Output the (X, Y) coordinate of the center of the cell containing the given text.  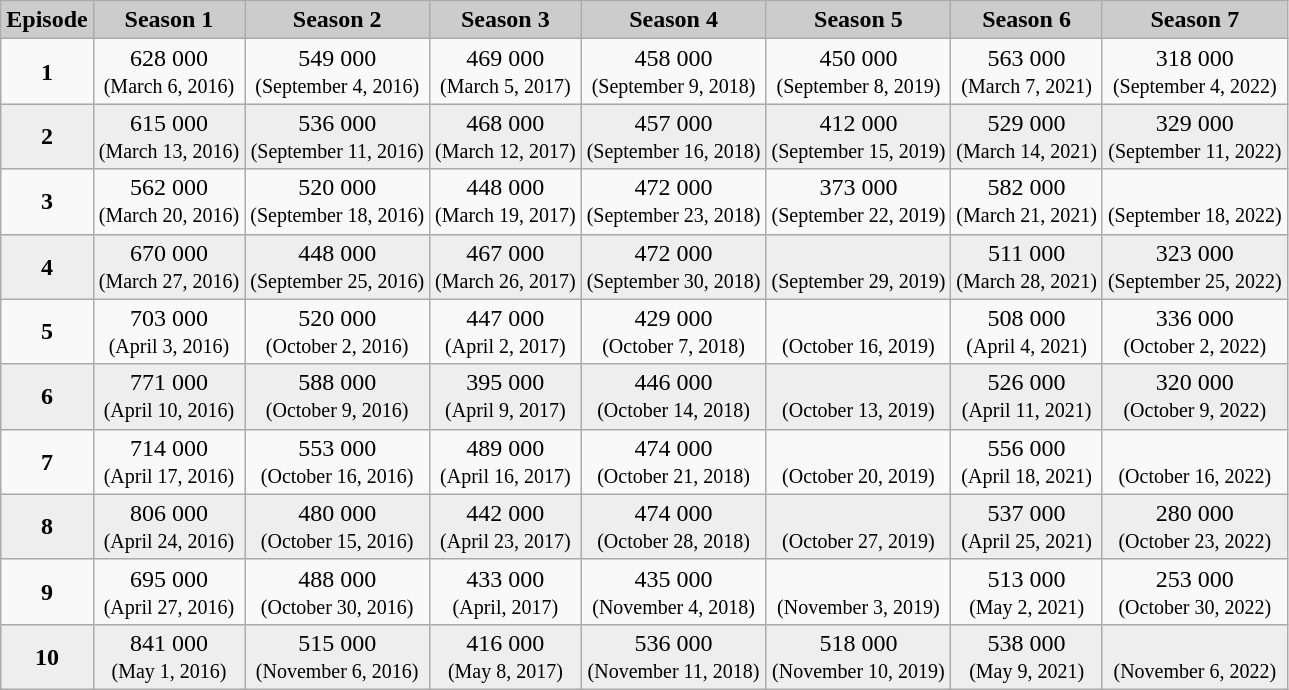
336 000(October 2, 2022) (1194, 332)
537 000 (April 25, 2021) (1027, 526)
318 000(September 4, 2022) (1194, 72)
448 000 (September 25, 2016) (338, 266)
450 000 (September 8, 2019) (858, 72)
Season 2 (338, 20)
373 000 (September 22, 2019) (858, 202)
563 000(March 7, 2021) (1027, 72)
472 000 (September 23, 2018) (674, 202)
841 000 (May 1, 2016) (169, 656)
508 000(April 4, 2021) (1027, 332)
446 000 (October 14, 2018) (674, 396)
(October 13, 2019) (858, 396)
Season 7 (1194, 20)
448 000 (March 19, 2017) (506, 202)
329 000(September 11, 2022) (1194, 136)
806 000 (April 24, 2016) (169, 526)
(October 16, 2022) (1194, 462)
3 (47, 202)
480 000 (October 15, 2016) (338, 526)
395 000 (April 9, 2017) (506, 396)
513 000(May 2, 2021) (1027, 592)
526 000(April 11, 2021) (1027, 396)
529 000 (March 14, 2021) (1027, 136)
Season 3 (506, 20)
515 000 (November 6, 2016) (338, 656)
447 000 (April 2, 2017) (506, 332)
714 000 (April 17, 2016) (169, 462)
588 000 (October 9, 2016) (338, 396)
489 000 (April 16, 2017) (506, 462)
582 000 (March 21, 2021) (1027, 202)
10 (47, 656)
442 000 (April 23, 2017) (506, 526)
703 000 (April 3, 2016) (169, 332)
556 000 (April 18, 2021) (1027, 462)
457 000 (September 16, 2018) (674, 136)
280 000(October 23, 2022) (1194, 526)
7 (47, 462)
511 000(March 28, 2021) (1027, 266)
6 (47, 396)
520 000 (September 18, 2016) (338, 202)
562 000 (March 20, 2016) (169, 202)
670 000 (March 27, 2016) (169, 266)
9 (47, 592)
472 000 (September 30, 2018) (674, 266)
Season 5 (858, 20)
(November 6, 2022) (1194, 656)
(October 20, 2019) (858, 462)
549 000 (September 4, 2016) (338, 72)
553 000 (October 16, 2016) (338, 462)
(October 16, 2019) (858, 332)
Episode (47, 20)
628 000 (March 6, 2016) (169, 72)
458 000 (September 9, 2018) (674, 72)
474 000 (October 28, 2018) (674, 526)
615 000 (March 13, 2016) (169, 136)
412 000 (September 15, 2019) (858, 136)
(September 29, 2019) (858, 266)
2 (47, 136)
469 000 (March 5, 2017) (506, 72)
536 000 (November 11, 2018) (674, 656)
520 000 (October 2, 2016) (338, 332)
1 (47, 72)
323 000(September 25, 2022) (1194, 266)
488 000 (October 30, 2016) (338, 592)
4 (47, 266)
Season 4 (674, 20)
429 000 (October 7, 2018) (674, 332)
467 000 (March 26, 2017) (506, 266)
695 000 (April 27, 2016) (169, 592)
416 000 (May 8, 2017) (506, 656)
(September 18, 2022) (1194, 202)
(November 3, 2019) (858, 592)
536 000 (September 11, 2016) (338, 136)
433 000 (April, 2017) (506, 592)
(October 27, 2019) (858, 526)
5 (47, 332)
320 000(October 9, 2022) (1194, 396)
771 000 (April 10, 2016) (169, 396)
253 000(October 30, 2022) (1194, 592)
435 000 (November 4, 2018) (674, 592)
538 000(May 9, 2021) (1027, 656)
518 000 (November 10, 2019) (858, 656)
8 (47, 526)
468 000 (March 12, 2017) (506, 136)
Season 6 (1027, 20)
474 000 (October 21, 2018) (674, 462)
Season 1 (169, 20)
